Provide the [x, y] coordinate of the cell's center where the given text is located.  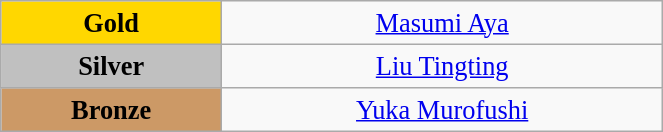
Silver [112, 66]
Gold [112, 22]
Masumi Aya [442, 22]
Liu Tingting [442, 66]
Bronze [112, 109]
Yuka Murofushi [442, 109]
